Provide the [X, Y] coordinate of the cell's center where the given text is located.  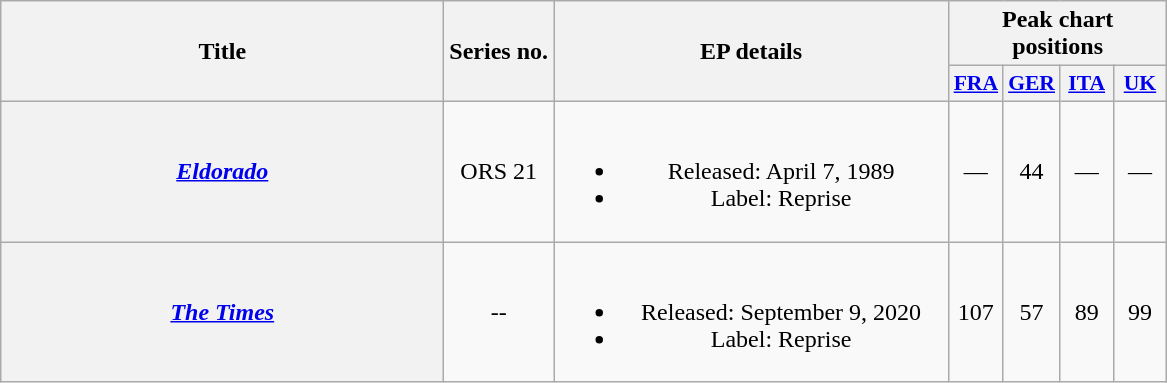
Series no. [499, 52]
107 [976, 312]
89 [1086, 312]
ORS 21 [499, 171]
Eldorado [222, 171]
The Times [222, 312]
FRA [976, 84]
Title [222, 52]
EP details [752, 52]
99 [1140, 312]
-- [499, 312]
44 [1032, 171]
57 [1032, 312]
Released: September 9, 2020Label: Reprise [752, 312]
Released: April 7, 1989Label: Reprise [752, 171]
ITA [1086, 84]
UK [1140, 84]
GER [1032, 84]
Peak chart positions [1058, 34]
